Provide the (x, y) coordinate of the cell's center where the given text is located.  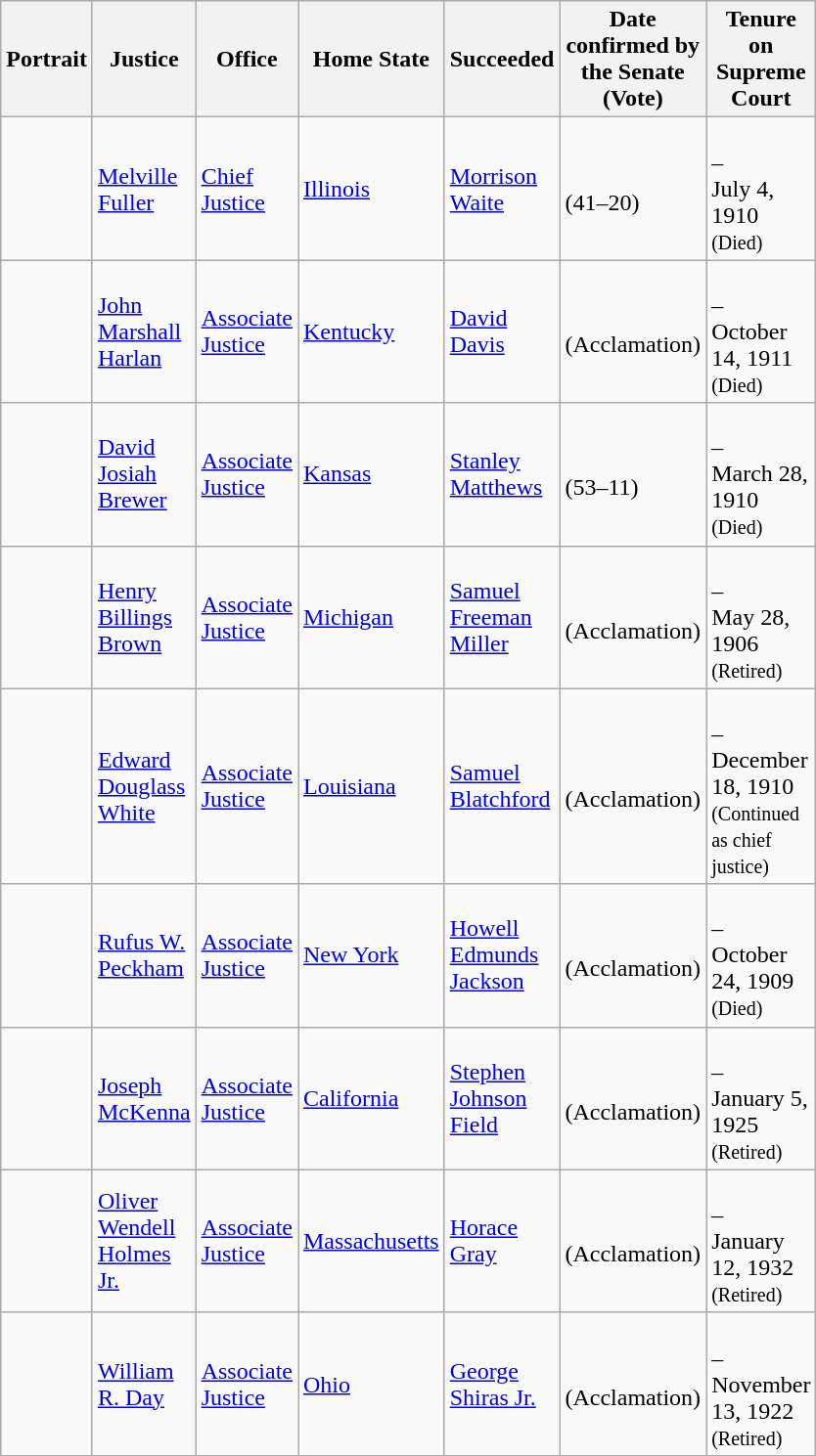
Kansas (371, 474)
(53–11) (633, 474)
Date confirmed by the Senate(Vote) (633, 59)
(41–20) (633, 189)
–January 5, 1925(Retired) (761, 1098)
–July 4, 1910(Died) (761, 189)
George Shiras Jr. (502, 1384)
Stanley Matthews (502, 474)
Home State (371, 59)
New York (371, 955)
David Davis (502, 331)
Michigan (371, 617)
Massachusetts (371, 1241)
Rufus W. Peckham (144, 955)
John Marshall Harlan (144, 331)
Chief Justice (247, 189)
–May 28, 1906(Retired) (761, 617)
California (371, 1098)
Tenure on Supreme Court (761, 59)
Samuel Blatchford (502, 786)
Howell Edmunds Jackson (502, 955)
–December 18, 1910(Continued as chief justice) (761, 786)
Samuel Freeman Miller (502, 617)
Succeeded (502, 59)
Justice (144, 59)
William R. Day (144, 1384)
Melville Fuller (144, 189)
–October 24, 1909(Died) (761, 955)
–November 13, 1922(Retired) (761, 1384)
Horace Gray (502, 1241)
Portrait (47, 59)
Ohio (371, 1384)
Oliver Wendell Holmes Jr. (144, 1241)
Morrison Waite (502, 189)
Stephen Johnson Field (502, 1098)
Joseph McKenna (144, 1098)
–January 12, 1932(Retired) (761, 1241)
Kentucky (371, 331)
Henry Billings Brown (144, 617)
Louisiana (371, 786)
Edward Douglass White (144, 786)
Office (247, 59)
David Josiah Brewer (144, 474)
–October 14, 1911(Died) (761, 331)
Illinois (371, 189)
–March 28, 1910(Died) (761, 474)
